From the cell containing the given text, extract its center point as [X, Y] coordinate. 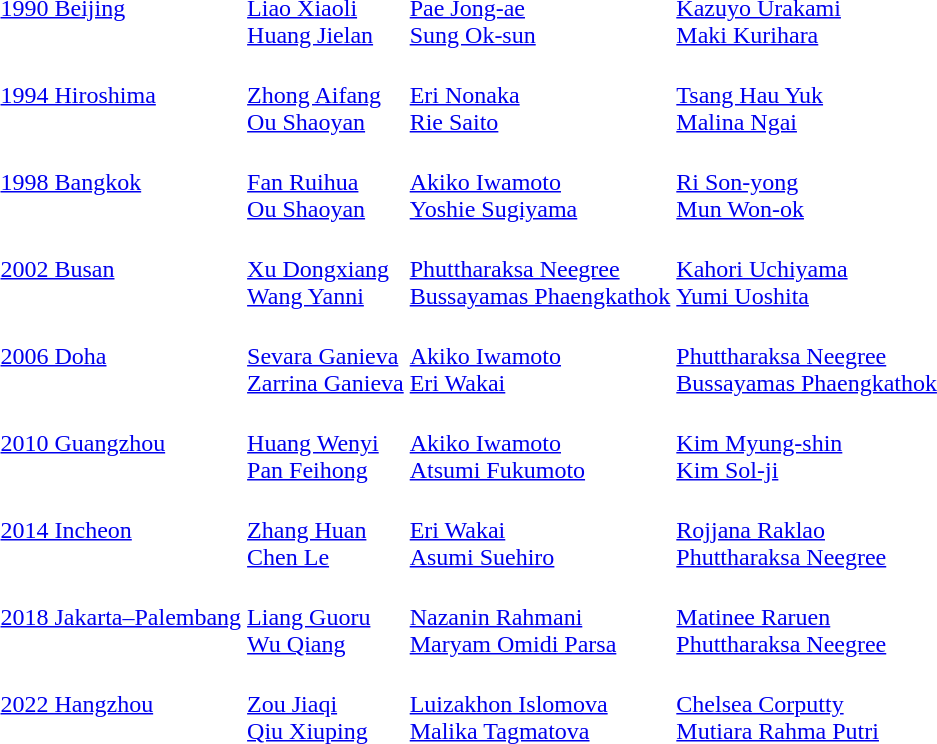
Zhong AifangOu Shaoyan [326, 95]
Nazanin RahmaniMaryam Omidi Parsa [540, 617]
Zhang HuanChen Le [326, 530]
Sevara GanievaZarrina Ganieva [326, 356]
Akiko IwamotoYoshie Sugiyama [540, 182]
Eri WakaiAsumi Suehiro [540, 530]
Fan RuihuaOu Shaoyan [326, 182]
Eri NonakaRie Saito [540, 95]
Akiko IwamotoAtsumi Fukumoto [540, 443]
Xu DongxiangWang Yanni [326, 269]
Phuttharaksa NeegreeBussayamas Phaengkathok [540, 269]
Liang GuoruWu Qiang [326, 617]
Akiko IwamotoEri Wakai [540, 356]
Huang WenyiPan Feihong [326, 443]
